From the cell containing the given text, extract its center point as [x, y] coordinate. 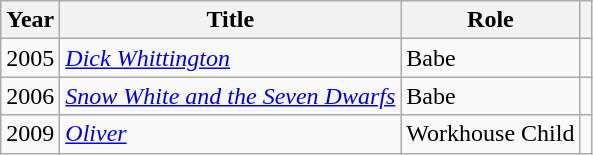
2009 [30, 134]
Title [230, 20]
Workhouse Child [490, 134]
Year [30, 20]
2006 [30, 96]
Snow White and the Seven Dwarfs [230, 96]
Dick Whittington [230, 58]
Role [490, 20]
2005 [30, 58]
Oliver [230, 134]
